Search for the cell housing the specified text and yield its [X, Y] center coordinate. 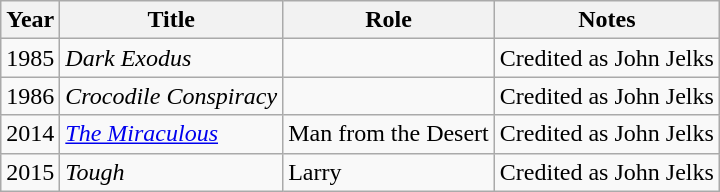
Role [389, 20]
Title [172, 20]
Crocodile Conspiracy [172, 96]
Year [30, 20]
Dark Exodus [172, 58]
Notes [606, 20]
Tough [172, 172]
2015 [30, 172]
Man from the Desert [389, 134]
Larry [389, 172]
2014 [30, 134]
The Miraculous [172, 134]
1986 [30, 96]
1985 [30, 58]
